For the text-containing cell, return its midpoint in [x, y] coordinate format. 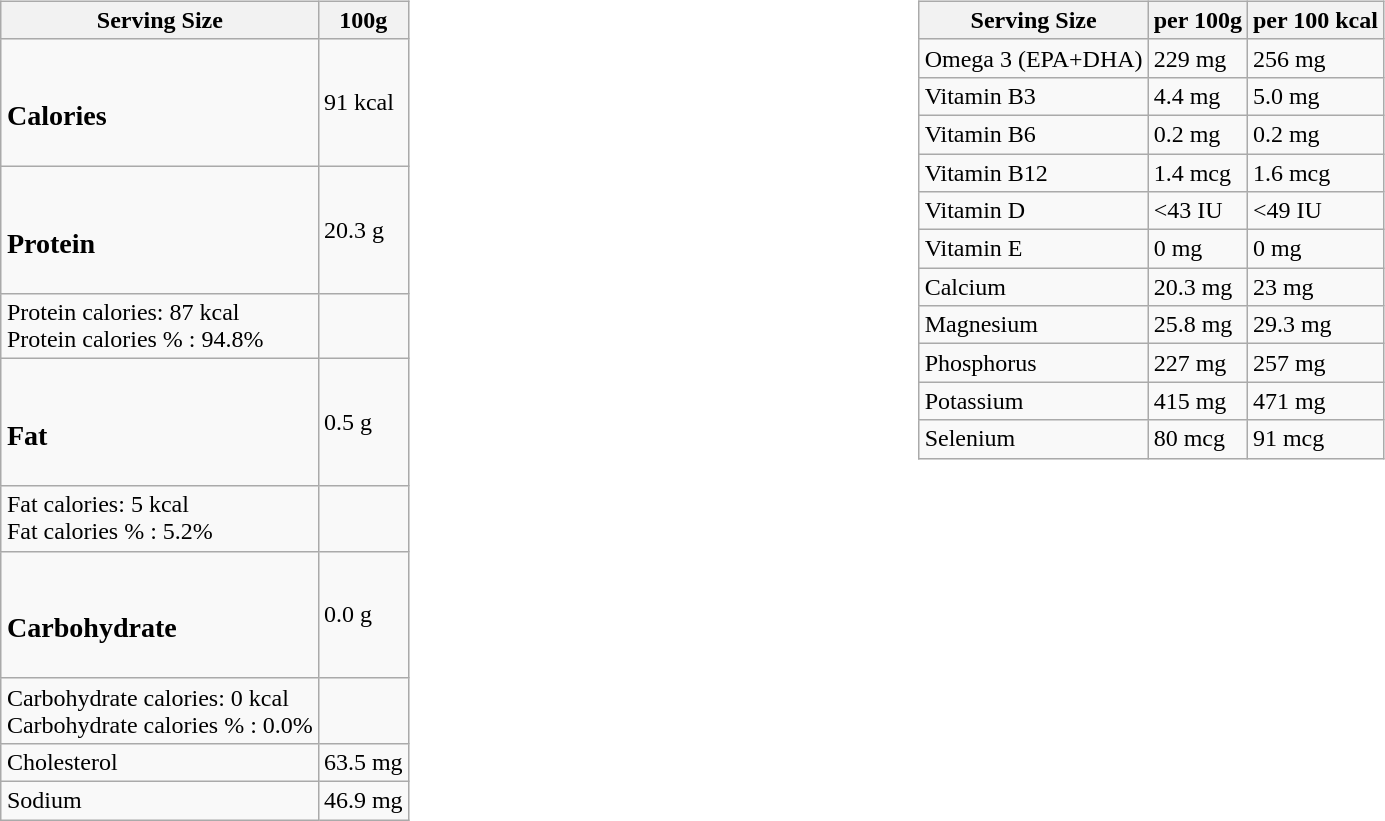
80 mcg [1198, 439]
0.5 g [363, 422]
25.8 mg [1198, 325]
256 mg [1315, 58]
227 mg [1198, 363]
415 mg [1198, 401]
257 mg [1315, 363]
per 100 kcal [1315, 20]
Fat calories: 5 kcalFat calories % : 5.2% [160, 518]
per 100g [1198, 20]
91 mcg [1315, 439]
Vitamin B12 [1034, 173]
20.3 mg [1198, 287]
91 kcal [363, 102]
29.3 mg [1315, 325]
63.5 mg [363, 762]
Protein calories: 87 kcalProtein calories % : 94.8% [160, 326]
<43 IU [1198, 211]
46.9 mg [363, 800]
Potassium [1034, 401]
0.0 g [363, 614]
1.6 mcg [1315, 173]
Magnesium [1034, 325]
23 mg [1315, 287]
Calcium [1034, 287]
471 mg [1315, 401]
Vitamin B3 [1034, 96]
Vitamin B6 [1034, 134]
Protein [160, 230]
229 mg [1198, 58]
Vitamin E [1034, 249]
<49 IU [1315, 211]
100g [363, 20]
Selenium [1034, 439]
Omega 3 (EPA+DHA) [1034, 58]
Calories [160, 102]
Carbohydrate [160, 614]
Vitamin D [1034, 211]
5.0 mg [1315, 96]
Sodium [160, 800]
Carbohydrate calories: 0 kcalCarbohydrate calories % : 0.0% [160, 710]
20.3 g [363, 230]
Phosphorus [1034, 363]
4.4 mg [1198, 96]
Fat [160, 422]
1.4 mcg [1198, 173]
Cholesterol [160, 762]
